Detect which cell encompasses the target text, then output its [x, y] center coordinate. 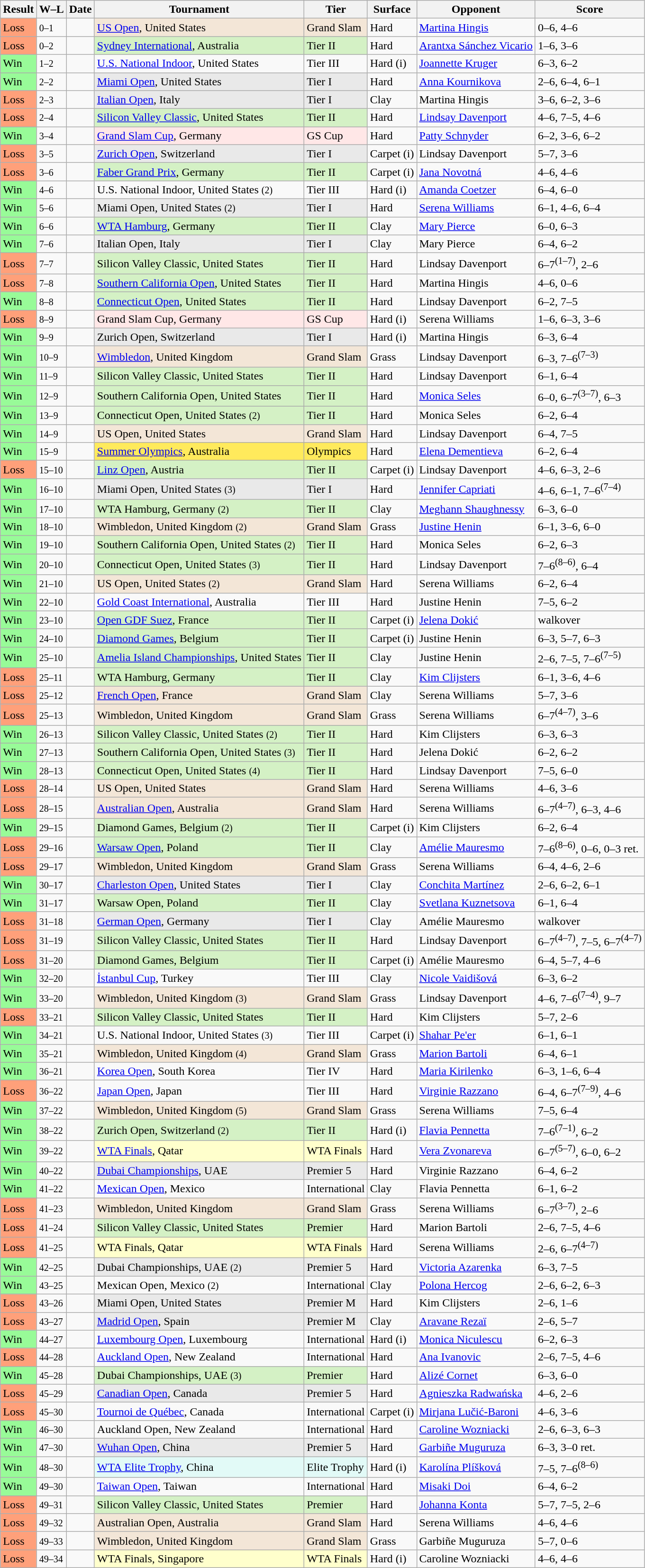
27–13 [51, 752]
35–21 [51, 1053]
Southern California Open, United States (3) [199, 752]
Charleston Open, United States [199, 885]
38–22 [51, 1130]
Score [590, 9]
Polona Hercog [476, 1285]
42–25 [51, 1267]
5–6 [51, 208]
Miami Open, United States (2) [199, 208]
5–7, 0–6 [590, 1541]
6–7(4–7), 6–3, 4–6 [590, 808]
21–10 [51, 584]
25–11 [51, 677]
Luxembourg Open, Luxembourg [199, 1339]
Open GDF Suez, France [199, 620]
31–17 [51, 903]
Connecticut Open, United States [199, 301]
Arantxa Sánchez Vicario [476, 45]
Ana Ivanovic [476, 1357]
Anna Kournikova [476, 82]
Patty Schnyder [476, 136]
6–3, 3–0 ret. [590, 1447]
Southern California Open, United States (2) [199, 545]
28–15 [51, 808]
16–10 [51, 489]
Maria Kirilenko [476, 1071]
25–12 [51, 695]
49–32 [51, 1523]
Sydney International, Australia [199, 45]
7–6(8–6), 6–4 [590, 565]
Mexican Open, Mexico [199, 1189]
Diamond Games, Belgium (2) [199, 827]
Silicon Valley Classic, United States (2) [199, 734]
30–17 [51, 885]
6–2, 7–5 [590, 301]
37–22 [51, 1110]
12–9 [51, 396]
Result [18, 9]
7–6 [51, 244]
WTA Hamburg, Germany (2) [199, 508]
Wimbledon, United Kingdom (4) [199, 1053]
Wimbledon, United Kingdom (2) [199, 526]
Dubai Championships, UAE (3) [199, 1375]
0–1 [51, 27]
Amelia Island Championships, United States [199, 658]
18–10 [51, 526]
Tier IV [336, 1071]
25–10 [51, 658]
6–7(4–7), 7–5, 6–7(4–7) [590, 940]
Canadian Open, Canada [199, 1393]
41–24 [51, 1228]
49–30 [51, 1486]
6–4, 6–0 [590, 190]
43–27 [51, 1321]
U.S. National Indoor, United States [199, 63]
3–6 [51, 172]
Meghann Shaughnessy [476, 508]
41–25 [51, 1247]
45–30 [51, 1411]
7–5, 7–6(8–6) [590, 1467]
0–6, 4–6 [590, 27]
6–3, 1–6, 6–4 [590, 1071]
Faber Grand Prix, Germany [199, 172]
8–8 [51, 301]
Tournoi de Québec, Canada [199, 1411]
6–0, 6–7(3–7), 6–3 [590, 396]
Elena Dementieva [476, 452]
23–10 [51, 620]
Johanna Konta [476, 1505]
Linz Open, Austria [199, 470]
45–28 [51, 1375]
Karolína Plíšková [476, 1467]
43–26 [51, 1303]
15–10 [51, 470]
24–10 [51, 638]
Dubai Championships, UAE (2) [199, 1267]
Mirjana Lučić-Baroni [476, 1411]
32–20 [51, 978]
1–6, 6–3, 3–6 [590, 319]
48–30 [51, 1467]
Conchita Martínez [476, 885]
17–10 [51, 508]
40–22 [51, 1171]
33–20 [51, 998]
Connecticut Open, United States (2) [199, 416]
Opponent [476, 9]
7–6(7–1), 6–2 [590, 1130]
8–9 [51, 319]
47–30 [51, 1447]
2–3 [51, 100]
2–6, 6–2, 6–1 [590, 885]
28–14 [51, 789]
6–7(5–7), 6–0, 6–2 [590, 1151]
43–25 [51, 1285]
0–2 [51, 45]
6–4, 6–7(7–9), 4–6 [590, 1091]
26–13 [51, 734]
WTA Elite Trophy, China [199, 1467]
7–8 [51, 283]
3–5 [51, 154]
Victoria Azarenka [476, 1267]
Elite Trophy [336, 1467]
Madrid Open, Spain [199, 1321]
10–9 [51, 356]
5–7, 2–6 [590, 1017]
6–4, 6–1 [590, 1053]
6–3, 6–3 [590, 734]
6–3, 7–5 [590, 1267]
Dubai Championships, UAE [199, 1171]
Wimbledon, United Kingdom (5) [199, 1110]
6–1, 3–6, 6–0 [590, 526]
41–23 [51, 1208]
2–4 [51, 118]
Misaki Doi [476, 1486]
4–6 [51, 190]
4–6, 0–6 [590, 283]
German Open, Germany [199, 921]
6–3, 7–6(7–3) [590, 356]
Taiwan Open, Taiwan [199, 1486]
Date [81, 9]
US Open, United States (2) [199, 584]
7–5, 6–4 [590, 1110]
Surface [392, 9]
49–34 [51, 1559]
Agnieszka Radwańska [476, 1393]
Gold Coast International, Australia [199, 602]
Svetlana Kuznetsova [476, 903]
2–6, 6–7(4–7) [590, 1247]
2–2 [51, 82]
22–10 [51, 602]
2–6, 6–3, 6–3 [590, 1429]
4–6, 7–6(7–4), 9–7 [590, 998]
Zurich Open, Switzerland (2) [199, 1130]
11–9 [51, 376]
14–9 [51, 434]
Connecticut Open, United States (4) [199, 770]
36–22 [51, 1091]
2–6, 6–2, 6–3 [590, 1285]
U.S. National Indoor, United States (3) [199, 1035]
4–6, 2–6 [590, 1393]
2–6, 6–4, 6–1 [590, 82]
5–7, 7–5, 2–6 [590, 1505]
4–6, 6–1, 7–6(7–4) [590, 489]
İstanbul Cup, Turkey [199, 978]
Wimbledon, United Kingdom (3) [199, 998]
46–30 [51, 1429]
2–6, 7–5, 7–6(7–5) [590, 658]
45–29 [51, 1393]
6–1, 6–1 [590, 1035]
Joannette Kruger [476, 63]
49–31 [51, 1505]
7–6(8–6), 0–6, 0–3 ret. [590, 847]
4–6, 7–5, 4–6 [590, 118]
44–27 [51, 1339]
34–21 [51, 1035]
33–21 [51, 1017]
6–1, 6–2 [590, 1189]
Monica Niculescu [476, 1339]
6–3, 5–7, 6–3 [590, 638]
6–4, 5–7, 4–6 [590, 960]
29–17 [51, 867]
36–21 [51, 1071]
15–9 [51, 452]
French Open, France [199, 695]
6–1, 4–6, 6–4 [590, 208]
7–7 [51, 263]
3–6, 6–2, 3–6 [590, 100]
6–4, 4–6, 2–6 [590, 867]
31–20 [51, 960]
Korea Open, South Korea [199, 1071]
7–5, 6–2 [590, 602]
Tournament [199, 9]
31–18 [51, 921]
29–15 [51, 827]
6–0, 6–3 [590, 226]
Nicole Vaidišová [476, 978]
Summer Olympics, Australia [199, 452]
31–19 [51, 940]
41–22 [51, 1189]
Amanda Coetzer [476, 190]
Japan Open, Japan [199, 1091]
4–6, 6–3, 2–6 [590, 470]
2–6, 5–7 [590, 1321]
13–9 [51, 416]
W–L [51, 9]
6–4, 7–5 [590, 434]
6–7(1–7), 2–6 [590, 263]
6–3, 6–4 [590, 337]
28–13 [51, 770]
6–7(3–7), 2–6 [590, 1208]
6–6 [51, 226]
Mexican Open, Mexico (2) [199, 1285]
Vera Zvonareva [476, 1151]
U.S. National Indoor, United States (2) [199, 190]
29–16 [51, 847]
Shahar Pe'er [476, 1035]
49–33 [51, 1541]
1–6, 3–6 [590, 45]
19–10 [51, 545]
9–9 [51, 337]
Aravane Rezaï [476, 1321]
Connecticut Open, United States (3) [199, 565]
44–28 [51, 1357]
1–2 [51, 63]
25–13 [51, 715]
WTA Finals, Singapore [199, 1559]
3–4 [51, 136]
Tier [336, 9]
6–2, 6–2 [590, 752]
6–2, 3–6, 6–2 [590, 136]
7–5, 6–0 [590, 770]
Miami Open, United States (3) [199, 489]
Wuhan Open, China [199, 1447]
39–22 [51, 1151]
6–7(4–7), 3–6 [590, 715]
Olympics [336, 452]
20–10 [51, 565]
Alizé Cornet [476, 1375]
6–1, 3–6, 4–6 [590, 677]
Jennifer Capriati [476, 489]
2–6, 1–6 [590, 1303]
Jana Novotná [476, 172]
